Output the [X, Y] coordinate of the center of the cell containing the given text.  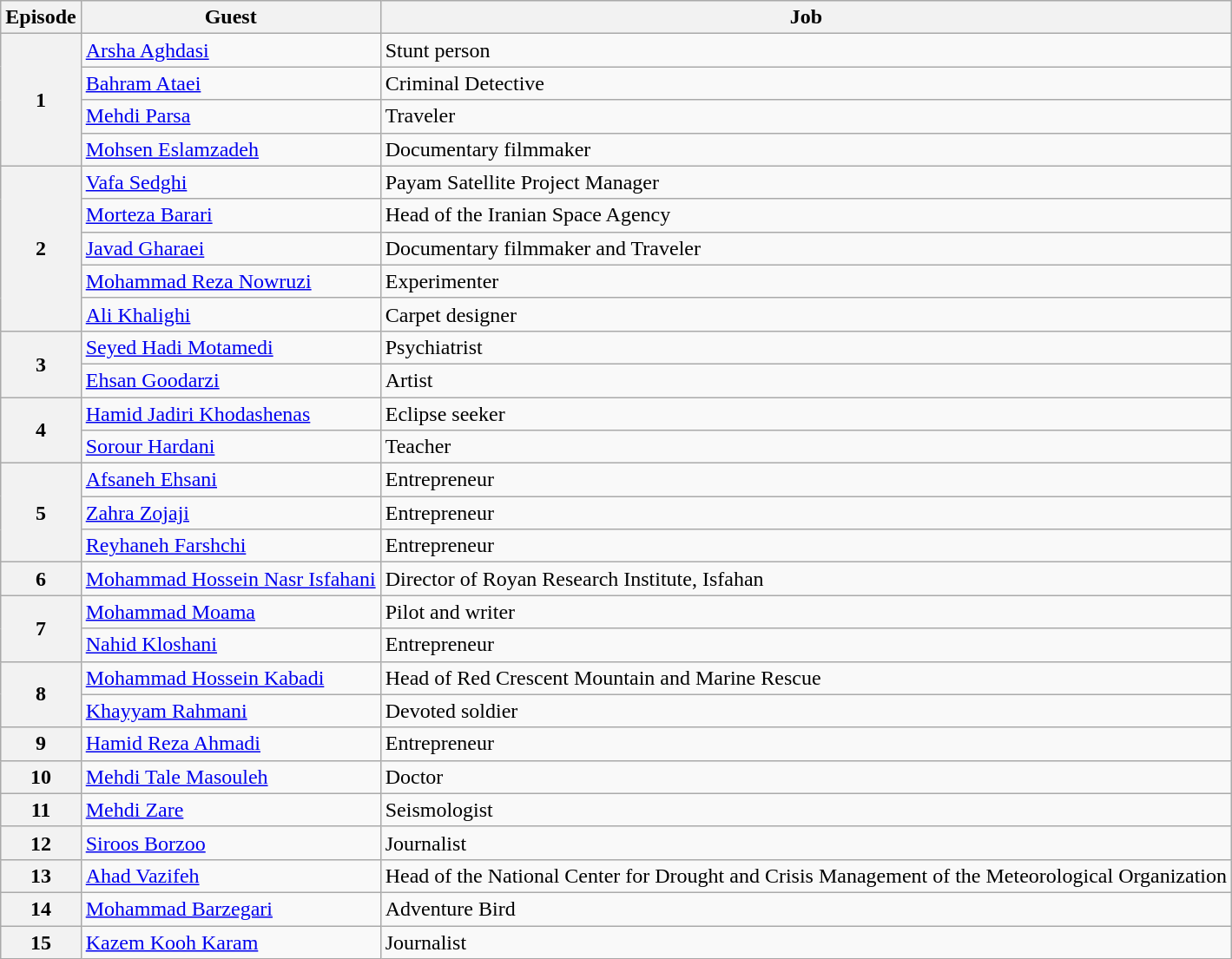
Vafa Sedghi [231, 182]
Ahad Vazifeh [231, 876]
Morteza Barari [231, 215]
Kazem Kooh Karam [231, 942]
Episode [41, 17]
Head of Red Crescent Mountain and Marine Rescue [806, 678]
Mohammad Barzegari [231, 909]
Pilot and writer [806, 612]
Mohammad Hossein Kabadi [231, 678]
1 [41, 100]
Hamid Reza Ahmadi [231, 744]
Mohammad Reza Nowruzi [231, 281]
Mohammad Moama [231, 612]
Khayyam Rahmani [231, 711]
Seismologist [806, 810]
Seyed Hadi Motamedi [231, 347]
Afsaneh Ehsani [231, 480]
Sorour Hardani [231, 447]
3 [41, 364]
Bahram Ataei [231, 83]
12 [41, 843]
15 [41, 942]
Guest [231, 17]
Mohammad Hossein Nasr Isfahani [231, 579]
Ali Khalighi [231, 314]
Mehdi Tale Masouleh [231, 777]
Head of the Iranian Space Agency [806, 215]
Adventure Bird [806, 909]
4 [41, 430]
Director of Royan Research Institute, Isfahan [806, 579]
5 [41, 513]
10 [41, 777]
Arsha Aghdasi [231, 50]
Head of the National Center for Drought and Crisis Management of the Meteorological Organization [806, 876]
Reyhaneh Farshchi [231, 546]
Doctor [806, 777]
13 [41, 876]
2 [41, 248]
Eclipse seeker [806, 414]
Siroos Borzoo [231, 843]
Zahra Zojaji [231, 513]
8 [41, 694]
Javad Gharaei [231, 248]
11 [41, 810]
Carpet designer [806, 314]
Psychiatrist [806, 347]
Documentary filmmaker and Traveler [806, 248]
6 [41, 579]
Experimenter [806, 281]
Hamid Jadiri Khodashenas [231, 414]
Mehdi Parsa [231, 116]
14 [41, 909]
7 [41, 628]
Payam Satellite Project Manager [806, 182]
Criminal Detective [806, 83]
Traveler [806, 116]
Documentary filmmaker [806, 149]
Job [806, 17]
Stunt person [806, 50]
Devoted soldier [806, 711]
Mohsen Eslamzadeh [231, 149]
9 [41, 744]
Teacher [806, 447]
Ehsan Goodarzi [231, 380]
Artist [806, 380]
Mehdi Zare [231, 810]
Nahid Kloshani [231, 645]
